From the cell containing the given text, extract its center point as [X, Y] coordinate. 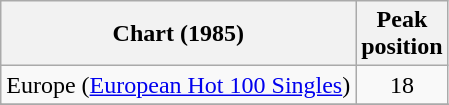
Europe (European Hot 100 Singles) [178, 85]
Peakposition [402, 34]
18 [402, 85]
Chart (1985) [178, 34]
